Determine the [X, Y] coordinate at the center of the cell enclosing the given text.  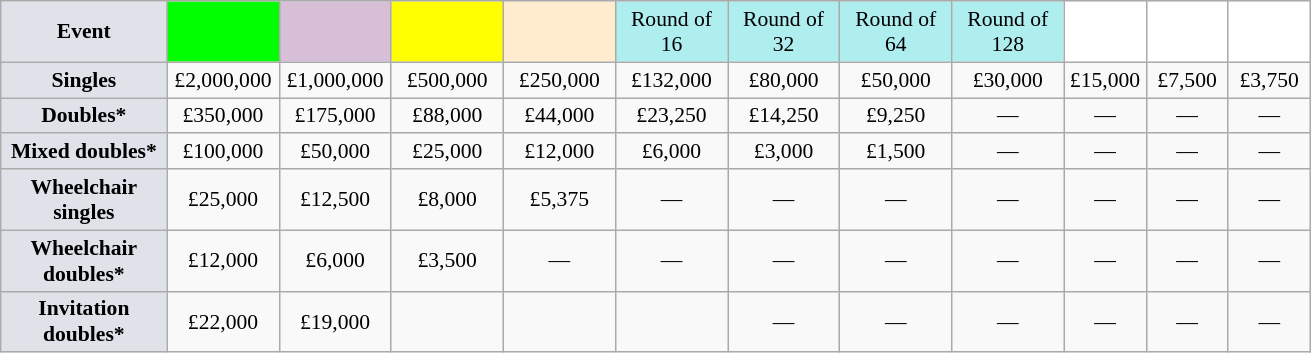
£19,000 [335, 322]
£9,250 [896, 116]
£175,000 [335, 116]
£12,500 [335, 200]
£1,000,000 [335, 80]
Singles [84, 80]
£132,000 [671, 80]
£22,000 [223, 322]
£14,250 [784, 116]
£2,000,000 [223, 80]
£44,000 [559, 116]
£500,000 [447, 80]
Round of 128 [1008, 32]
Round of 32 [784, 32]
£15,000 [1105, 80]
Event [84, 32]
£1,500 [896, 152]
£8,000 [447, 200]
Round of 64 [896, 32]
£80,000 [784, 80]
Doubles* [84, 116]
£88,000 [447, 116]
£3,750 [1269, 80]
Invitation doubles* [84, 322]
£100,000 [223, 152]
Wheelchair doubles* [84, 260]
£7,500 [1187, 80]
£350,000 [223, 116]
£3,500 [447, 260]
£30,000 [1008, 80]
£23,250 [671, 116]
Round of 16 [671, 32]
Wheelchair singles [84, 200]
£250,000 [559, 80]
£5,375 [559, 200]
£3,000 [784, 152]
Mixed doubles* [84, 152]
